Scan for the cell matching the given text and deliver its (x, y) coordinate at center. 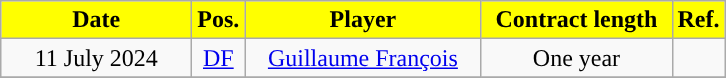
11 July 2024 (96, 58)
Guillaume François (363, 58)
DF (218, 58)
Contract length (576, 20)
Pos. (218, 20)
Player (363, 20)
Date (96, 20)
Ref. (698, 20)
One year (576, 58)
